Find where the given text appears and provide that cell's center as [x, y] coordinate. 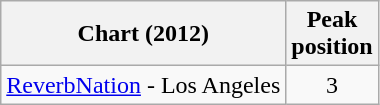
Chart (2012) [144, 34]
3 [332, 85]
Peakposition [332, 34]
ReverbNation - Los Angeles [144, 85]
